From the cell containing the given text, extract its center point as (x, y) coordinate. 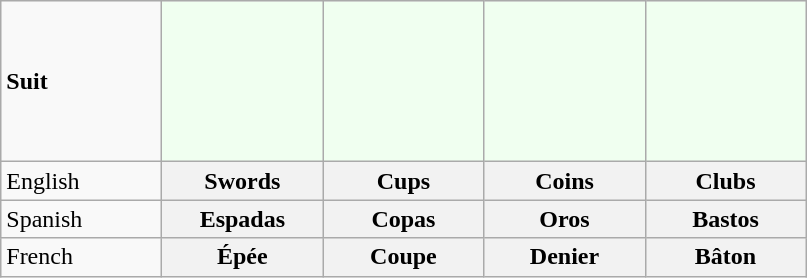
Bastos (726, 219)
Clubs (726, 181)
Oros (564, 219)
Cups (404, 181)
Coupe (404, 257)
English (82, 181)
Épée (242, 257)
Espadas (242, 219)
Spanish (82, 219)
Copas (404, 219)
Coins (564, 181)
Suit (82, 82)
Denier (564, 257)
Swords (242, 181)
French (82, 257)
Bâton (726, 257)
